Return the [x, y] coordinate for the center point of the cell that contains the specified text.  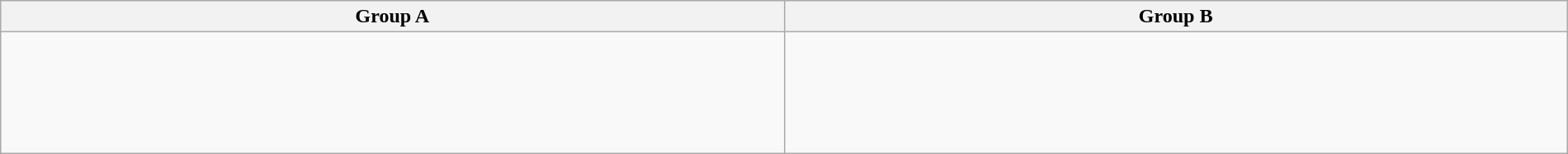
Group A [392, 17]
Group B [1176, 17]
